Search for the cell housing the specified text and yield its (X, Y) center coordinate. 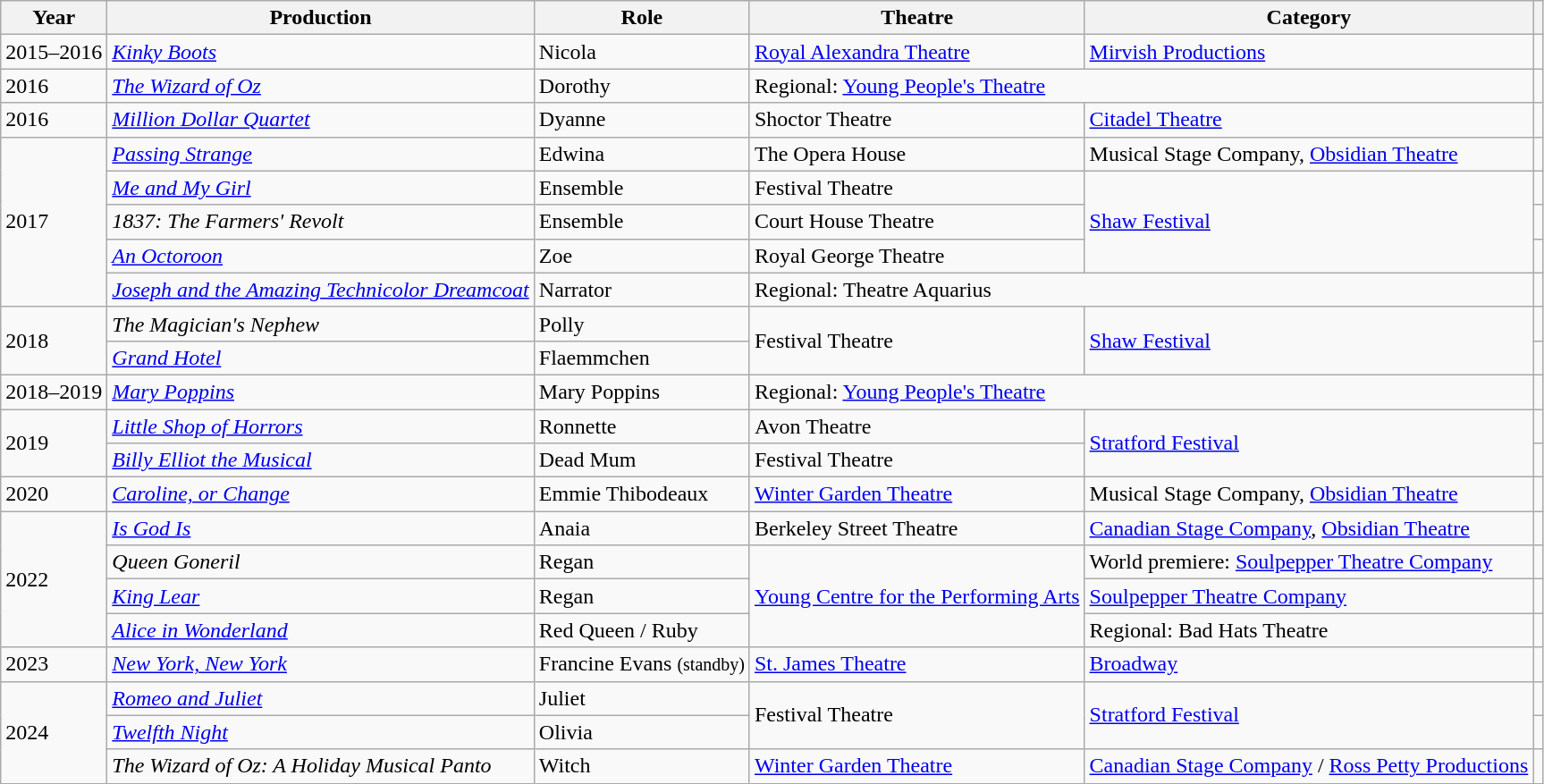
Shoctor Theatre (917, 120)
New York, New York (320, 664)
2022 (54, 579)
2018–2019 (54, 392)
Twelfth Night (320, 732)
Zoe (642, 256)
Mirvish Productions (1309, 52)
Witch (642, 766)
The Wizard of Oz (320, 86)
Olivia (642, 732)
Caroline, or Change (320, 494)
Role (642, 18)
Passing Strange (320, 154)
Production (320, 18)
Alice in Wonderland (320, 630)
The Opera House (917, 154)
Category (1309, 18)
Young Centre for the Performing Arts (917, 596)
Ronnette (642, 426)
2017 (54, 222)
King Lear (320, 596)
Canadian Stage Company, Obsidian Theatre (1309, 528)
Edwina (642, 154)
Dyanne (642, 120)
Royal Alexandra Theatre (917, 52)
Polly (642, 324)
Grand Hotel (320, 358)
Soulpepper Theatre Company (1309, 596)
Queen Goneril (320, 562)
2023 (54, 664)
The Wizard of Oz: A Holiday Musical Panto (320, 766)
Is God Is (320, 528)
Canadian Stage Company / Ross Petty Productions (1309, 766)
Dorothy (642, 86)
Avon Theatre (917, 426)
2020 (54, 494)
World premiere: Soulpepper Theatre Company (1309, 562)
2024 (54, 732)
2019 (54, 443)
Flaemmchen (642, 358)
Broadway (1309, 664)
Berkeley Street Theatre (917, 528)
Nicola (642, 52)
Regional: Theatre Aquarius (1141, 290)
Anaia (642, 528)
Me and My Girl (320, 188)
Million Dollar Quartet (320, 120)
Dead Mum (642, 460)
Francine Evans (standby) (642, 664)
Regional: Bad Hats Theatre (1309, 630)
An Octoroon (320, 256)
St. James Theatre (917, 664)
The Magician's Nephew (320, 324)
Billy Elliot the Musical (320, 460)
Court House Theatre (917, 222)
Romeo and Juliet (320, 698)
Narrator (642, 290)
Theatre (917, 18)
Joseph and the Amazing Technicolor Dreamcoat (320, 290)
Red Queen / Ruby (642, 630)
Juliet (642, 698)
Citadel Theatre (1309, 120)
1837: The Farmers' Revolt (320, 222)
2018 (54, 341)
Kinky Boots (320, 52)
2015–2016 (54, 52)
Year (54, 18)
Little Shop of Horrors (320, 426)
Royal George Theatre (917, 256)
Emmie Thibodeaux (642, 494)
